Return the [X, Y] coordinate for the center point of the cell that contains the specified text.  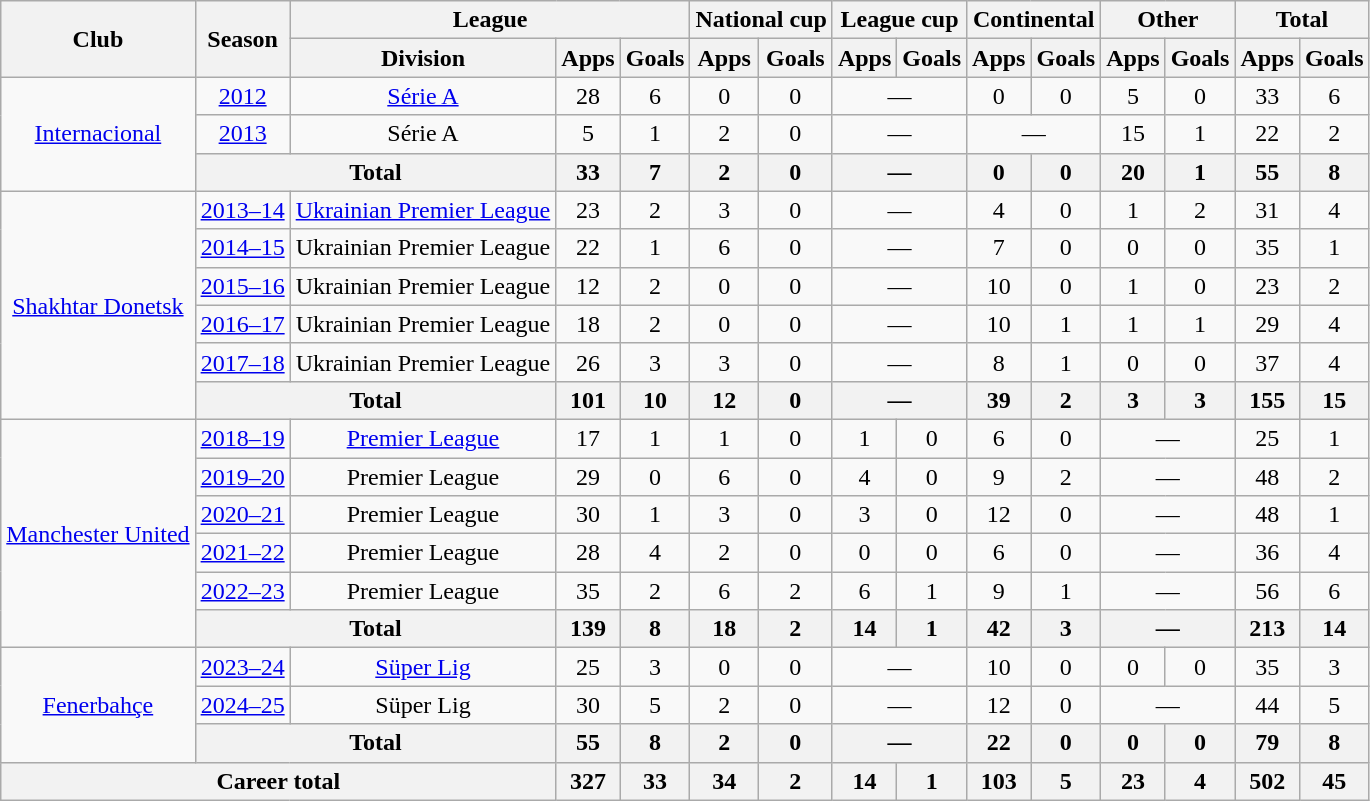
39 [999, 400]
327 [588, 781]
National cup [761, 20]
17 [588, 438]
42 [999, 629]
79 [1267, 743]
Internacional [98, 134]
Continental [1034, 20]
139 [588, 629]
44 [1267, 705]
26 [588, 362]
Shakhtar Donetsk [98, 305]
Manchester United [98, 533]
2024–25 [242, 705]
Other [1168, 20]
Club [98, 39]
2013–14 [242, 210]
155 [1267, 400]
2023–24 [242, 667]
2020–21 [242, 515]
2019–20 [242, 477]
20 [1133, 172]
Career total [278, 781]
Fenerbahçe [98, 705]
56 [1267, 591]
League cup [899, 20]
36 [1267, 553]
2016–17 [242, 324]
2014–15 [242, 248]
2018–19 [242, 438]
League [490, 20]
34 [724, 781]
2021–22 [242, 553]
31 [1267, 210]
103 [999, 781]
45 [1334, 781]
37 [1267, 362]
Season [242, 39]
2022–23 [242, 591]
213 [1267, 629]
Division [423, 58]
101 [588, 400]
502 [1267, 781]
2012 [242, 96]
2013 [242, 134]
2015–16 [242, 286]
2017–18 [242, 362]
